Scan for the cell matching the given text and deliver its (x, y) coordinate at center. 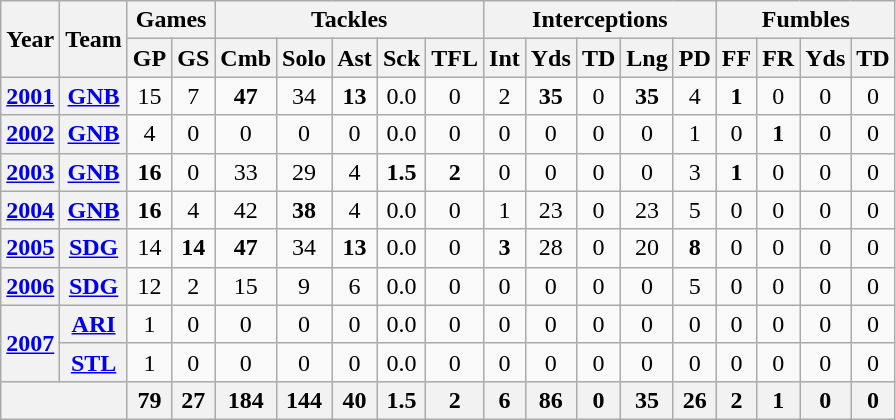
2004 (30, 210)
Solo (304, 58)
TFL (455, 58)
Int (505, 58)
7 (194, 96)
26 (694, 400)
2007 (30, 343)
Interceptions (600, 20)
184 (246, 400)
FR (778, 58)
Tackles (350, 20)
20 (647, 248)
STL (94, 362)
Sck (401, 58)
8 (694, 248)
GS (194, 58)
Games (170, 20)
GP (149, 58)
Lng (647, 58)
2002 (30, 134)
79 (149, 400)
2005 (30, 248)
144 (304, 400)
40 (355, 400)
12 (149, 286)
38 (304, 210)
FF (736, 58)
2001 (30, 96)
Fumbles (806, 20)
ARI (94, 324)
Cmb (246, 58)
33 (246, 172)
42 (246, 210)
PD (694, 58)
9 (304, 286)
2006 (30, 286)
Year (30, 39)
Team (94, 39)
29 (304, 172)
86 (550, 400)
2003 (30, 172)
28 (550, 248)
27 (194, 400)
Ast (355, 58)
